Find where the given text appears and provide that cell's center as (X, Y) coordinate. 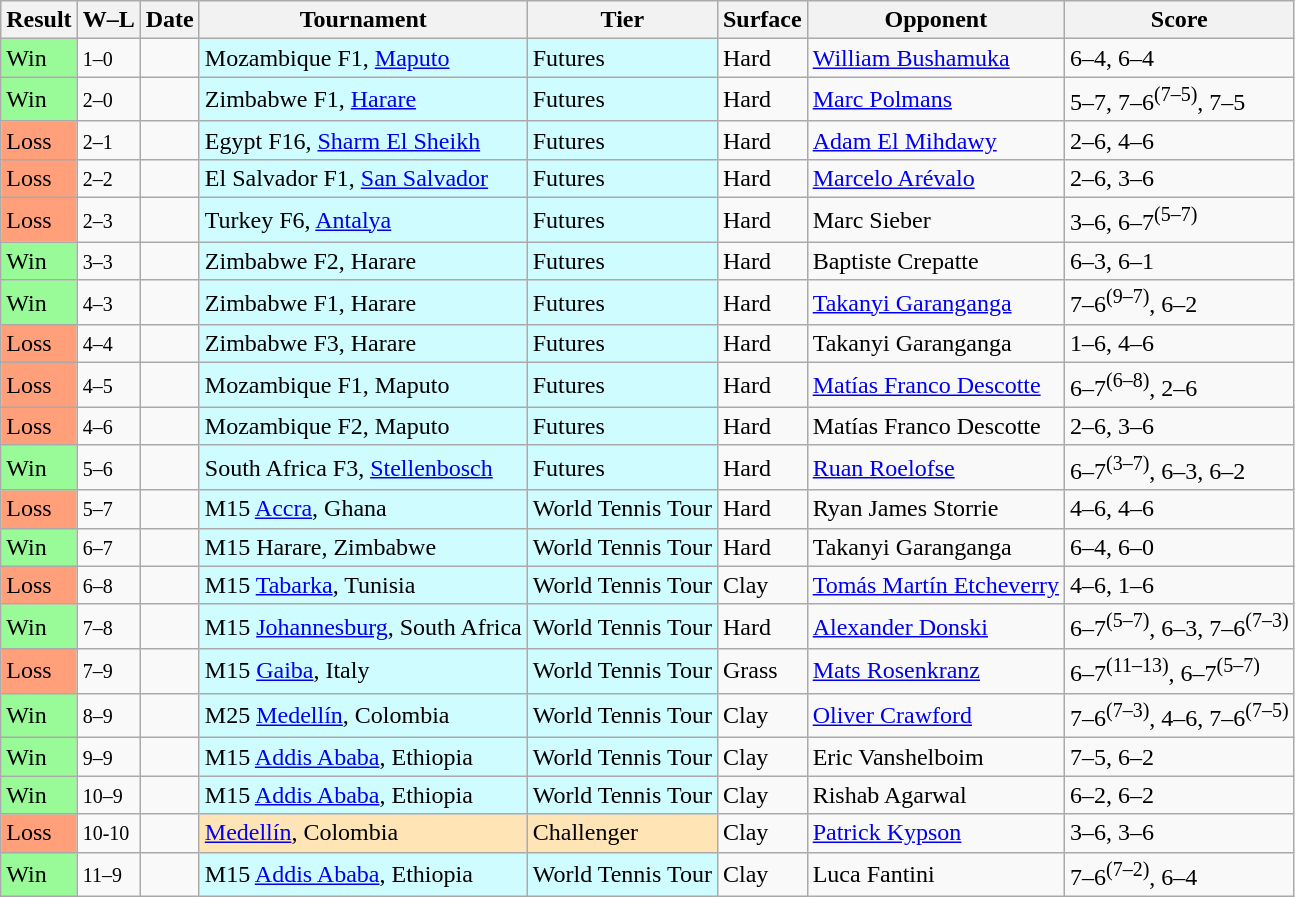
Score (1179, 20)
11–9 (108, 874)
Tournament (363, 20)
Eric Vanshelboim (936, 757)
M15 Gaiba, Italy (363, 672)
3–3 (108, 261)
Alexander Donski (936, 626)
9–9 (108, 757)
Result (39, 20)
M15 Tabarka, Tunisia (363, 585)
6–2, 6–2 (1179, 795)
2–6, 4–6 (1179, 140)
5–7, 7–6(7–5), 7–5 (1179, 100)
M15 Harare, Zimbabwe (363, 547)
Tomás Martín Etcheverry (936, 585)
6–4, 6–4 (1179, 58)
Zimbabwe F2, Harare (363, 261)
Turkey F6, Antalya (363, 220)
Oliver Crawford (936, 716)
4–5 (108, 386)
10-10 (108, 833)
2–0 (108, 100)
6–7(11–13), 6–7(5–7) (1179, 672)
Baptiste Crepatte (936, 261)
Patrick Kypson (936, 833)
Rishab Agarwal (936, 795)
7–6(7–2), 6–4 (1179, 874)
Grass (762, 672)
3–6, 3–6 (1179, 833)
7–8 (108, 626)
Ryan James Storrie (936, 509)
M15 Johannesburg, South Africa (363, 626)
Marcelo Arévalo (936, 178)
2–2 (108, 178)
Marc Polmans (936, 100)
6–7(5–7), 6–3, 7–6(7–3) (1179, 626)
Mozambique F2, Maputo (363, 426)
7–6(7–3), 4–6, 7–6(7–5) (1179, 716)
6–7 (108, 547)
2–3 (108, 220)
Date (170, 20)
Marc Sieber (936, 220)
1–0 (108, 58)
10–9 (108, 795)
Ruan Roelofse (936, 468)
Luca Fantini (936, 874)
Zimbabwe F3, Harare (363, 344)
El Salvador F1, San Salvador (363, 178)
5–7 (108, 509)
William Bushamuka (936, 58)
6–4, 6–0 (1179, 547)
South Africa F3, Stellenbosch (363, 468)
Adam El Mihdawy (936, 140)
3–6, 6–7(5–7) (1179, 220)
M25 Medellín, Colombia (363, 716)
7–9 (108, 672)
6–3, 6–1 (1179, 261)
8–9 (108, 716)
7–6(9–7), 6–2 (1179, 302)
W–L (108, 20)
M15 Accra, Ghana (363, 509)
Challenger (622, 833)
6–7(6–8), 2–6 (1179, 386)
Tier (622, 20)
4–4 (108, 344)
4–3 (108, 302)
Egypt F16, Sharm El Sheikh (363, 140)
Mats Rosenkranz (936, 672)
1–6, 4–6 (1179, 344)
Opponent (936, 20)
5–6 (108, 468)
7–5, 6–2 (1179, 757)
6–8 (108, 585)
4–6 (108, 426)
2–1 (108, 140)
Medellín, Colombia (363, 833)
Surface (762, 20)
6–7(3–7), 6–3, 6–2 (1179, 468)
4–6, 1–6 (1179, 585)
4–6, 4–6 (1179, 509)
